Return the (x, y) coordinate for the center point of the cell that contains the specified text.  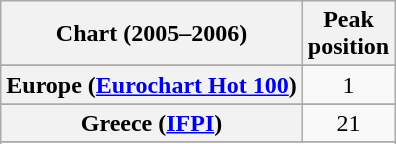
Greece (IFPI) (152, 123)
Chart (2005–2006) (152, 34)
21 (348, 123)
Europe (Eurochart Hot 100) (152, 85)
1 (348, 85)
Peakposition (348, 34)
